Detect which cell encompasses the target text, then output its [X, Y] center coordinate. 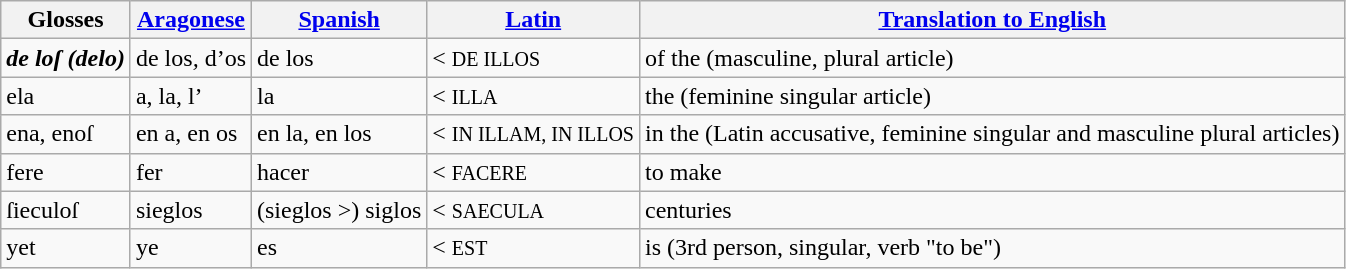
de loſ (delo) [66, 58]
ſieculoſ [66, 210]
ena, enoſ [66, 134]
yet [66, 248]
< FACERE [534, 172]
Translation to English [992, 20]
of the (masculine, plural article) [992, 58]
is (3rd person, singular, verb "to be") [992, 248]
< IN ILLAM, IN ILLOS [534, 134]
de los [340, 58]
in the (Latin accusative, feminine singular and masculine plural articles) [992, 134]
sieglos [190, 210]
ye [190, 248]
en a, en os [190, 134]
to make [992, 172]
Latin [534, 20]
es [340, 248]
< DE ILLOS [534, 58]
(sieglos >) siglos [340, 210]
Aragonese [190, 20]
< EST [534, 248]
de los, d’os [190, 58]
centuries [992, 210]
fere [66, 172]
fer [190, 172]
< ILLA [534, 96]
ela [66, 96]
a, la, l’ [190, 96]
Spanish [340, 20]
la [340, 96]
Glosses [66, 20]
hacer [340, 172]
the (feminine singular article) [992, 96]
< SAECULA [534, 210]
en la, en los [340, 134]
